Provide the [X, Y] coordinate of the cell's center where the given text is located.  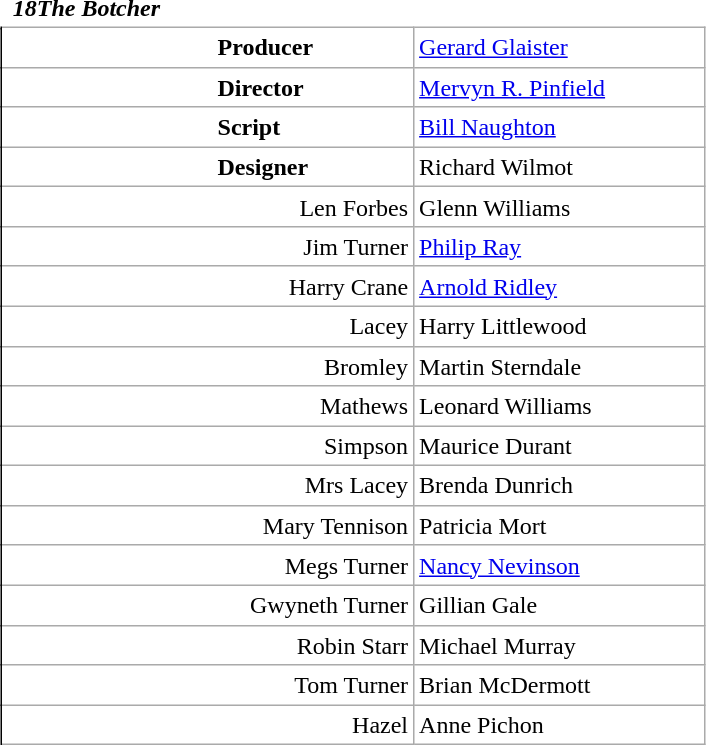
Richard Wilmot [560, 167]
Hazel [208, 725]
Harry Littlewood [560, 326]
Glenn Williams [560, 207]
Gerard Glaister [560, 47]
Michael Murray [560, 645]
Director [208, 87]
Mervyn R. Pinfield [560, 87]
Brian McDermott [560, 685]
Bill Naughton [560, 127]
Martin Sterndale [560, 366]
Producer [208, 47]
Philip Ray [560, 247]
Simpson [208, 446]
Maurice Durant [560, 446]
Lacey [208, 326]
Patricia Mort [560, 525]
Anne Pichon [560, 725]
Leonard Williams [560, 406]
Arnold Ridley [560, 286]
Brenda Dunrich [560, 486]
Tom Turner [208, 685]
Gillian Gale [560, 605]
Robin Starr [208, 645]
Jim Turner [208, 247]
Mrs Lacey [208, 486]
Harry Crane [208, 286]
Bromley [208, 366]
Mathews [208, 406]
Megs Turner [208, 565]
Designer [208, 167]
Len Forbes [208, 207]
Script [208, 127]
Nancy Nevinson [560, 565]
Mary Tennison [208, 525]
Gwyneth Turner [208, 605]
